Locate the cell with the specified text and output its [x, y] center coordinate. 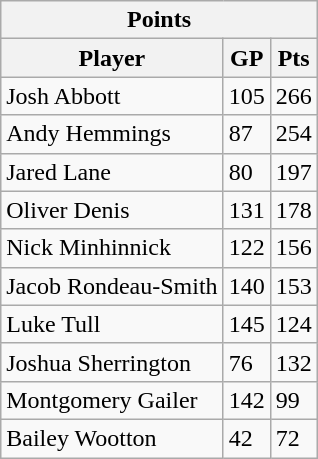
124 [294, 324]
Luke Tull [112, 324]
Nick Minhinnick [112, 248]
145 [246, 324]
Jacob Rondeau-Smith [112, 286]
42 [246, 438]
99 [294, 400]
Andy Hemmings [112, 134]
197 [294, 172]
GP [246, 58]
254 [294, 134]
80 [246, 172]
87 [246, 134]
140 [246, 286]
132 [294, 362]
142 [246, 400]
178 [294, 210]
105 [246, 96]
Oliver Denis [112, 210]
Joshua Sherrington [112, 362]
266 [294, 96]
Josh Abbott [112, 96]
72 [294, 438]
Bailey Wootton [112, 438]
122 [246, 248]
Player [112, 58]
131 [246, 210]
76 [246, 362]
156 [294, 248]
153 [294, 286]
Montgomery Gailer [112, 400]
Points [159, 20]
Pts [294, 58]
Jared Lane [112, 172]
